Extract the [X, Y] coordinate from the center of the cell holding the provided text.  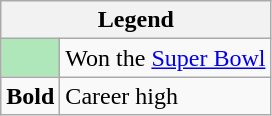
Career high [166, 96]
Won the Super Bowl [166, 58]
Legend [136, 20]
Bold [30, 96]
